Provide the [x, y] coordinate of the cell's center where the given text is located.  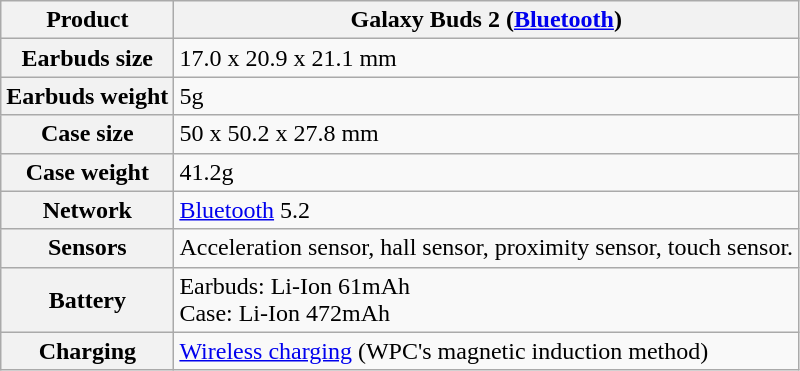
Earbuds size [88, 58]
Bluetooth 5.2 [486, 210]
Sensors [88, 248]
41.2g [486, 172]
Acceleration sensor, hall sensor, proximity sensor, touch sensor. [486, 248]
Network [88, 210]
Earbuds weight [88, 96]
50 x 50.2 x 27.8 mm [486, 134]
Earbuds: Li-Ion 61mAhCase: Li-Ion 472mAh [486, 300]
Galaxy Buds 2 (Bluetooth) [486, 20]
5g [486, 96]
Case weight [88, 172]
Case size [88, 134]
17.0 x 20.9 x 21.1 mm [486, 58]
Charging [88, 351]
Product [88, 20]
Battery [88, 300]
Wireless charging (WPC's magnetic induction method) [486, 351]
